Determine the (x, y) coordinate at the center of the cell enclosing the given text.  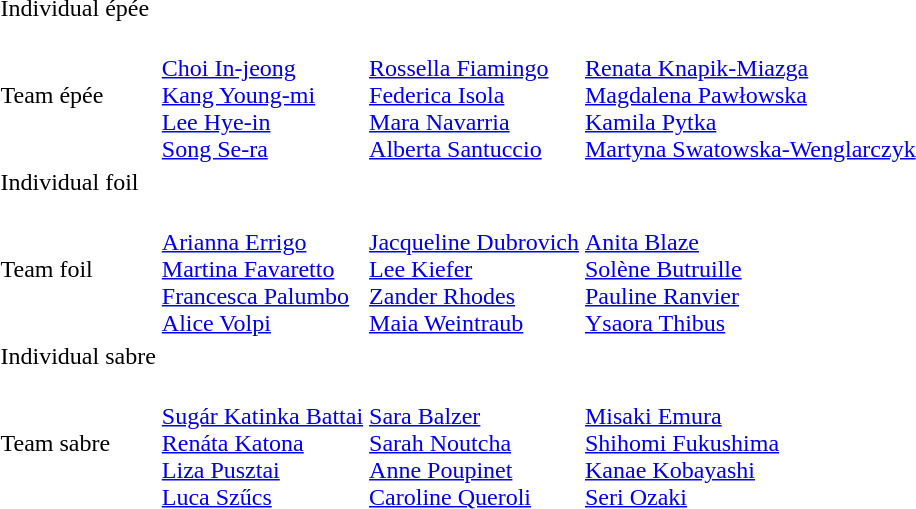
Choi In-jeongKang Young-miLee Hye-inSong Se-ra (262, 95)
Jacqueline DubrovichLee KieferZander RhodesMaia Weintraub (474, 269)
Arianna ErrigoMartina FavarettoFrancesca PalumboAlice Volpi (262, 269)
Rossella FiamingoFederica IsolaMara NavarriaAlberta Santuccio (474, 95)
